Locate the cell with the specified text and output its [X, Y] center coordinate. 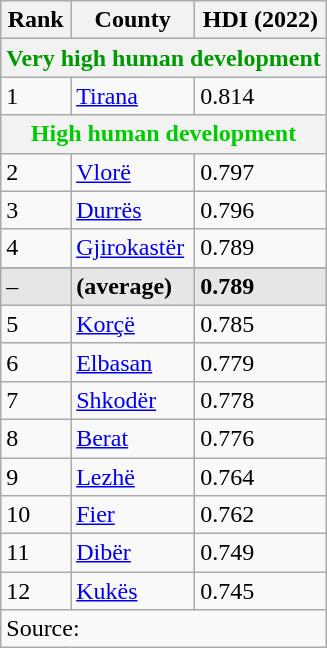
5 [36, 324]
8 [36, 438]
0.762 [261, 515]
7 [36, 400]
Durrës [133, 210]
Shkodër [133, 400]
0.745 [261, 591]
0.785 [261, 324]
(average) [133, 286]
Tirana [133, 96]
4 [36, 248]
Source: [164, 629]
– [36, 286]
0.749 [261, 553]
3 [36, 210]
Lezhë [133, 477]
9 [36, 477]
11 [36, 553]
0.764 [261, 477]
Elbasan [133, 362]
6 [36, 362]
1 [36, 96]
Korçë [133, 324]
High human development [164, 134]
12 [36, 591]
Rank [36, 20]
0.779 [261, 362]
HDI (2022) [261, 20]
0.796 [261, 210]
0.814 [261, 96]
0.776 [261, 438]
Fier [133, 515]
0.797 [261, 172]
Kukës [133, 591]
10 [36, 515]
Vlorë [133, 172]
Dibër [133, 553]
Gjirokastër [133, 248]
0.778 [261, 400]
Very high human development [164, 58]
Berat [133, 438]
County [133, 20]
2 [36, 172]
